Return (X, Y) of the center of cell containing provided text 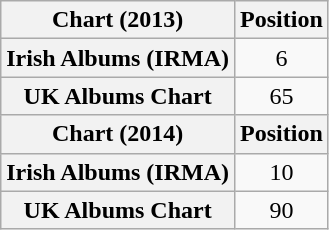
Chart (2013) (118, 20)
65 (282, 96)
90 (282, 210)
Chart (2014) (118, 134)
6 (282, 58)
10 (282, 172)
